Extract the [x, y] coordinate from the center of the cell holding the provided text.  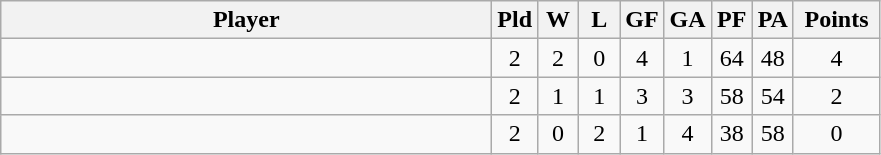
W [558, 20]
48 [772, 58]
Player [246, 20]
GF [642, 20]
38 [732, 134]
54 [772, 96]
PA [772, 20]
PF [732, 20]
L [600, 20]
Pld [515, 20]
Points [836, 20]
64 [732, 58]
GA [688, 20]
